Search for the cell housing the specified text and yield its (X, Y) center coordinate. 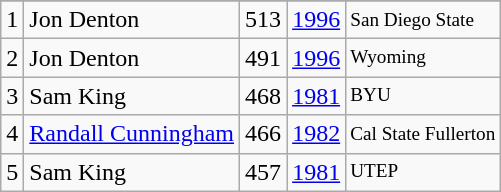
Cal State Fullerton (423, 134)
4 (12, 134)
San Diego State (423, 20)
513 (264, 20)
BYU (423, 96)
457 (264, 172)
466 (264, 134)
1982 (316, 134)
Wyoming (423, 58)
2 (12, 58)
3 (12, 96)
491 (264, 58)
5 (12, 172)
1 (12, 20)
Randall Cunningham (132, 134)
468 (264, 96)
UTEP (423, 172)
